Determine the (x, y) coordinate at the center of the cell enclosing the given text.  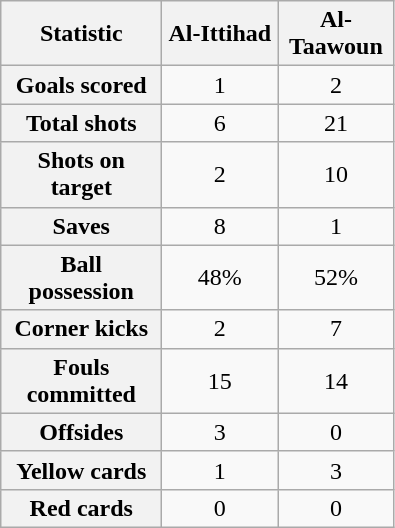
Al-Taawoun (336, 34)
48% (220, 278)
Ball possession (82, 278)
52% (336, 278)
14 (336, 380)
Goals scored (82, 85)
10 (336, 174)
21 (336, 123)
7 (336, 329)
Al-Ittihad (220, 34)
Saves (82, 226)
Fouls committed (82, 380)
15 (220, 380)
Statistic (82, 34)
Total shots (82, 123)
6 (220, 123)
8 (220, 226)
Offsides (82, 432)
Yellow cards (82, 470)
Red cards (82, 508)
Shots on target (82, 174)
Corner kicks (82, 329)
